Pinpoint the cell where the given text exists, returning its (x, y) midpoint coordinate. 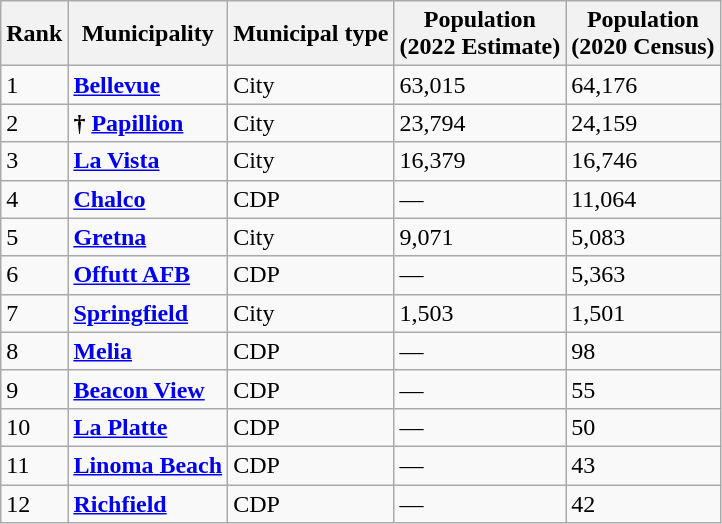
5,363 (643, 275)
Offutt AFB (148, 275)
9,071 (480, 237)
Population(2022 Estimate) (480, 34)
98 (643, 351)
5,083 (643, 237)
16,746 (643, 161)
16,379 (480, 161)
Population(2020 Census) (643, 34)
55 (643, 389)
6 (34, 275)
1,501 (643, 313)
† Papillion (148, 123)
Melia (148, 351)
Springfield (148, 313)
Linoma Beach (148, 465)
Chalco (148, 199)
3 (34, 161)
1,503 (480, 313)
Richfield (148, 503)
64,176 (643, 85)
Rank (34, 34)
2 (34, 123)
50 (643, 427)
42 (643, 503)
11,064 (643, 199)
43 (643, 465)
63,015 (480, 85)
Municipal type (311, 34)
4 (34, 199)
12 (34, 503)
24,159 (643, 123)
11 (34, 465)
Municipality (148, 34)
1 (34, 85)
Gretna (148, 237)
7 (34, 313)
Beacon View (148, 389)
5 (34, 237)
9 (34, 389)
La Platte (148, 427)
10 (34, 427)
8 (34, 351)
La Vista (148, 161)
23,794 (480, 123)
Bellevue (148, 85)
